Output the [X, Y] coordinate of the center of the cell containing the given text.  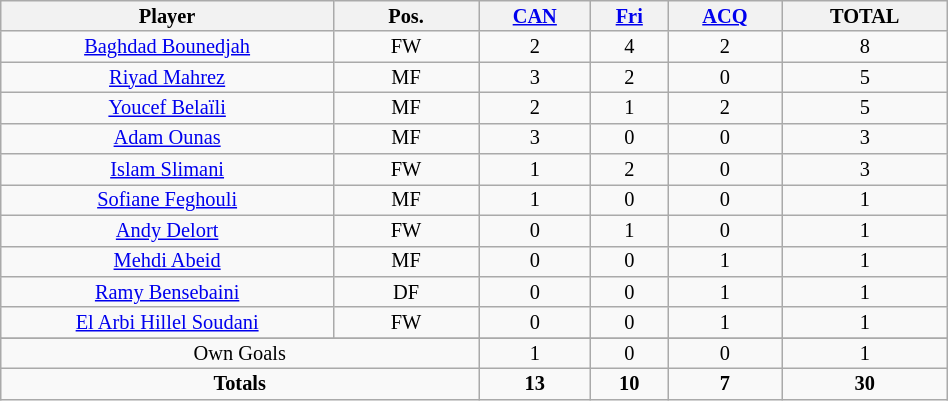
ACQ [726, 16]
Sofiane Feghouli [168, 200]
Pos. [406, 16]
TOTAL [864, 16]
13 [535, 384]
30 [864, 384]
Mehdi Abeid [168, 262]
Ramy Bensebaini [168, 292]
4 [630, 46]
Baghdad Bounedjah [168, 46]
Adam Ounas [168, 138]
Youcef Belaïli [168, 108]
El Arbi Hillel Soudani [168, 322]
Totals [240, 384]
Andy Delort [168, 230]
Own Goals [240, 354]
Riyad Mahrez [168, 78]
CAN [535, 16]
Islam Slimani [168, 170]
8 [864, 46]
DF [406, 292]
10 [630, 384]
7 [726, 384]
Player [168, 16]
Fri [630, 16]
